Return (x, y) of the center of cell containing provided text 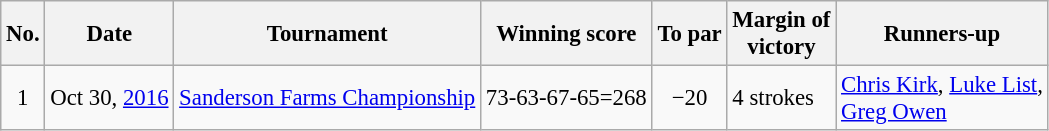
Chris Kirk, Luke List, Greg Owen (942, 98)
Oct 30, 2016 (110, 98)
Runners-up (942, 34)
73-63-67-65=268 (567, 98)
No. (23, 34)
Margin ofvictory (782, 34)
To par (690, 34)
Winning score (567, 34)
4 strokes (782, 98)
−20 (690, 98)
1 (23, 98)
Sanderson Farms Championship (328, 98)
Tournament (328, 34)
Date (110, 34)
